Pinpoint the cell where the given text exists, returning its [X, Y] midpoint coordinate. 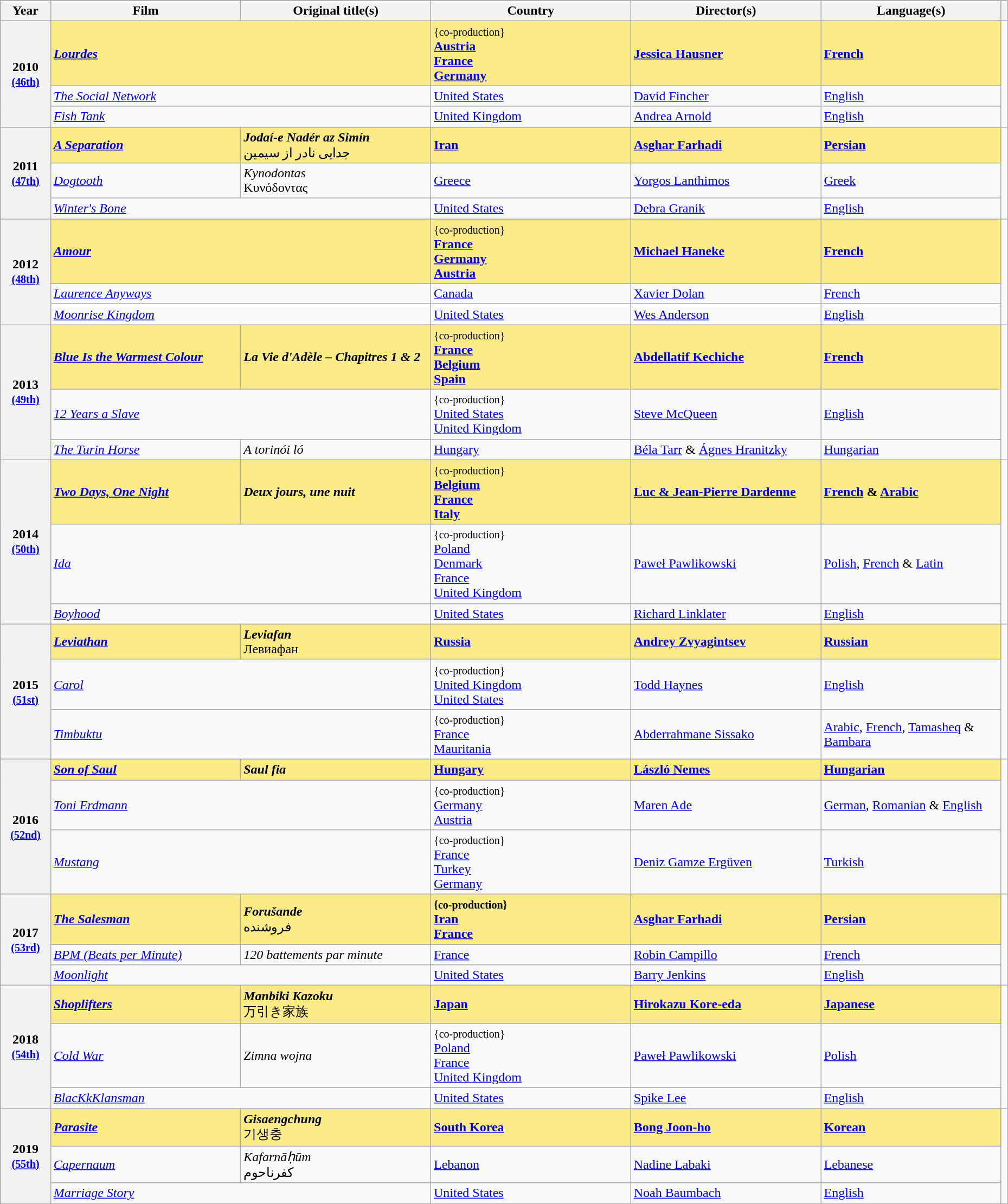
Amour [241, 252]
Maren Ade [725, 804]
German, Romanian & English [911, 804]
Korean [911, 1127]
Parasite [145, 1127]
12 Years a Slave [241, 414]
The Turin Horse [145, 449]
2011(47th) [26, 173]
A Separation [145, 145]
Toni Erdmann [241, 804]
LeviafanЛевиафан [336, 642]
120 battements par minute [336, 955]
{co-production} France Belgium Spain [531, 357]
France [531, 955]
Leviathan [145, 642]
2013(49th) [26, 392]
2014(50th) [26, 542]
2018(54th) [26, 1047]
Lourdes [241, 53]
Zimna wojna [336, 1055]
Abdellatif Kechiche [725, 357]
BPM (Beats per Minute) [145, 955]
French & Arabic [911, 492]
Laurence Anyways [241, 294]
{co-production} Germany Austria [531, 804]
Hirokazu Kore-eda [725, 1005]
Dogtooth [145, 181]
Yorgos Lanthimos [725, 181]
Saul fia [336, 769]
Wes Anderson [725, 314]
Boyhood [241, 614]
Son of Saul [145, 769]
Andrea Arnold [725, 117]
Turkish [911, 862]
2015(51st) [26, 692]
{co-production} Iran France [531, 919]
Spike Lee [725, 1098]
Richard Linklater [725, 614]
The Social Network [241, 96]
Cold War [145, 1055]
Todd Haynes [725, 684]
Deux jours, une nuit [336, 492]
A torinói ló [336, 449]
Japan [531, 1005]
Nadine Labaki [725, 1164]
Barry Jenkins [725, 975]
Manbiki Kazoku万引き家族 [336, 1005]
Deniz Gamze Ergüven [725, 862]
{co-production} France Turkey Germany [531, 862]
Jodaí-e Nadér az Simínجدایی نادر از سیمین [336, 145]
Fish Tank [241, 117]
Capernaum [145, 1164]
Abderrahmane Sissako [725, 734]
Gisaengchung기생충 [336, 1127]
2012(48th) [26, 272]
The Salesman [145, 919]
Two Days, One Night [145, 492]
Country [531, 11]
La Vie d'Adèle – Chapitres 1 & 2 [336, 357]
Blue Is the Warmest Colour [145, 357]
David Fincher [725, 96]
BlacKkKlansman [241, 1098]
Moonrise Kingdom [241, 314]
{co-production} Belgium France Italy [531, 492]
KynodontasΚυνόδοντας [336, 181]
Carol [241, 684]
Film [145, 11]
Arabic, French, Tamasheq & Bambara [911, 734]
{co-production} France Germany Austria [531, 252]
Winter's Bone [241, 209]
South Korea [531, 1127]
Polish [911, 1055]
Greece [531, 181]
Bong Joon-ho [725, 1127]
{co-production} Poland Denmark France United Kingdom [531, 564]
United Kingdom [531, 117]
Mustang [241, 862]
Noah Baumbach [725, 1193]
László Nemes [725, 769]
Iran [531, 145]
Original title(s) [336, 11]
{co-production} Austria France Germany [531, 53]
Lebanon [531, 1164]
Debra Granik [725, 209]
{co-production} France Mauritania [531, 734]
Japanese [911, 1005]
Russian [911, 642]
Lebanese [911, 1164]
{co-production} United Kingdom United States [531, 684]
Béla Tarr & Ágnes Hranitzky [725, 449]
2019(55th) [26, 1156]
{co-production} United States United Kingdom [531, 414]
Greek [911, 181]
Moonlight [241, 975]
Andrey Zvyagintsev [725, 642]
2010(46th) [26, 74]
Timbuktu [241, 734]
2016(52nd) [26, 826]
Robin Campillo [725, 955]
Director(s) [725, 11]
Year [26, 11]
Language(s) [911, 11]
Forušandeفروشنده [336, 919]
Canada [531, 294]
Xavier Dolan [725, 294]
Shoplifters [145, 1005]
Russia [531, 642]
Jessica Hausner [725, 53]
Ida [241, 564]
Michael Haneke [725, 252]
Steve McQueen [725, 414]
Luc & Jean-Pierre Dardenne [725, 492]
Polish, French & Latin [911, 564]
{co-production} Poland France United Kingdom [531, 1055]
Kafarnāḥūmکفرناحوم [336, 1164]
Marriage Story [241, 1193]
2017(53rd) [26, 940]
